Search for the cell housing the specified text and yield its (x, y) center coordinate. 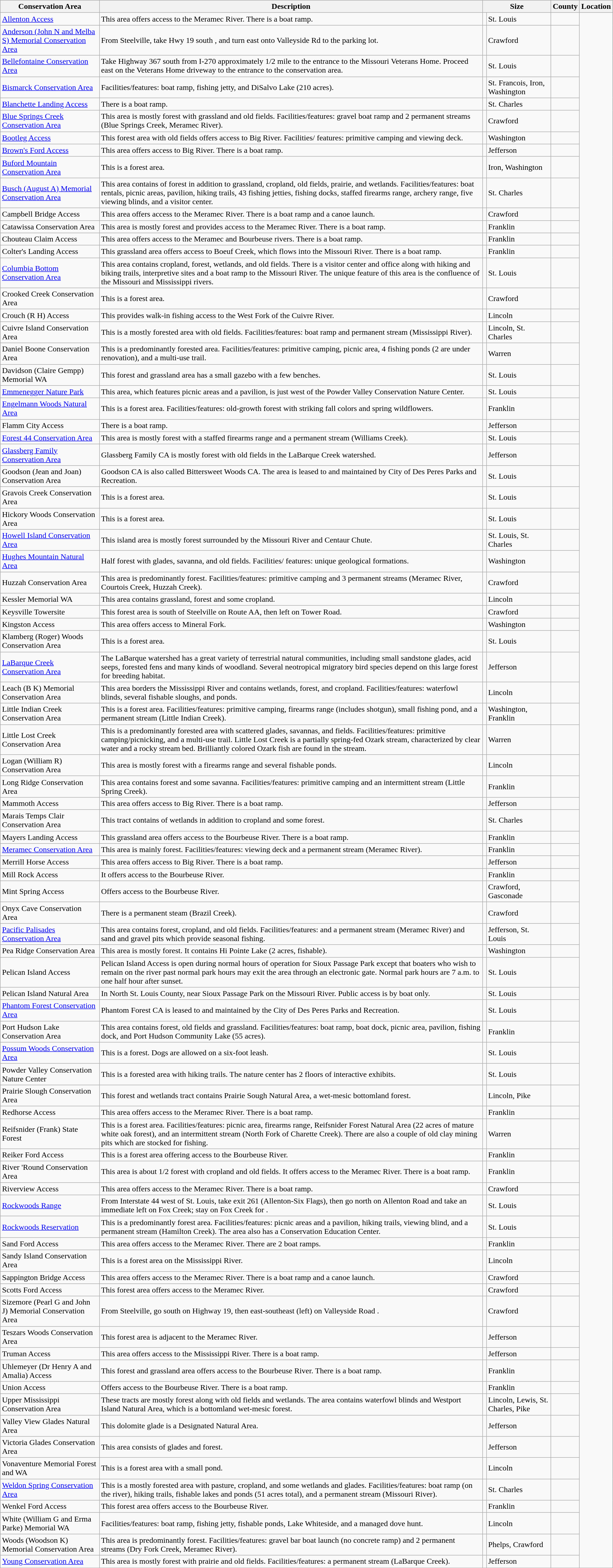
Colter's Landing Access (50, 252)
Crooked Creek Conservation Area (50, 298)
This area, which features picnic areas and a pavilion, is just west of the Powder Valley Conservation Nature Center. (291, 392)
St. Louis, St. Charles (519, 540)
Lincoln, Pike (519, 1096)
This dolomite glade is a Designated Natural Area. (291, 1425)
This forest area offers access to the Bourbeuse River. (291, 1506)
This area contains grassland, forest and some cropland. (291, 599)
This is a mostly forested area with old fields. Facilities/features: boat ramp and permanent stream (Mississippi River). (291, 332)
Crouch (R H) Access (50, 315)
Powder Valley Conservation Nature Center (50, 1074)
Howell Island Conservation Area (50, 540)
Cuivre Island Conservation Area (50, 332)
From Steelville, take Hwy 19 south , and turn east onto Valleyside Rd to the parking lot. (291, 40)
Busch (August A) Memorial Conservation Area (50, 193)
Sappington Bridge Access (50, 1277)
Kessler Memorial WA (50, 599)
This is a forest. Dogs are allowed on a six-foot leash. (291, 1053)
This area offers access to the Meramec River. There are 2 boat ramps. (291, 1244)
This is a forest area. Facilities/features: old-growth forest with striking fall colors and spring wildflowers. (291, 408)
This area offers access to the Mississippi River. There is a boat ramp. (291, 1354)
This grassland area offers access to Boeuf Creek, which flows into the Missouri River. There is a boat ramp. (291, 252)
Keysville Towersite (50, 612)
Scotts Ford Access (50, 1290)
Glassberg Family Conservation Area (50, 455)
Pelican Island Access (50, 972)
Catawissa Conservation Area (50, 227)
Little Lost Creek Conservation Area (50, 739)
Description (291, 7)
This area is mainly forest. Facilities/features: viewing deck and a permanent stream (Meramec River). (291, 850)
This grassland area offers access to the Bourbeuse River. There is a boat ramp. (291, 837)
Port Hudson Lake Conservation Area (50, 1031)
Teszars Woods Conservation Area (50, 1337)
Bismarck Conservation Area (50, 87)
Truman Access (50, 1354)
Emmenegger Nature Park (50, 392)
Pacific Palisades Conservation Area (50, 934)
Anderson (John N and Melba S) Memorial Conservation Area (50, 40)
Rockwoods Reservation (50, 1227)
Klamberg (Roger) Woods Conservation Area (50, 641)
This area is about 1/2 forest with cropland and old fields. It offers access to the Meramec River. There is a boat ramp. (291, 1172)
Sizemore (Pearl G and John J) Memorial Conservation Area (50, 1311)
Mill Rock Access (50, 875)
Union Access (50, 1387)
Allenton Access (50, 19)
Huzzah Conservation Area (50, 582)
Phantom Forest CA is leased to and maintained by the City of Des Peres Parks and Recreation. (291, 1010)
Daniel Boone Conservation Area (50, 353)
Forest 44 Conservation Area (50, 438)
Offers access to the Bourbeuse River. (291, 891)
Kingston Access (50, 624)
Victoria Glades Conservation Area (50, 1447)
This area consists of glades and forest. (291, 1447)
This is a forest area on the Mississippi River. (291, 1260)
This area is mostly forest. It contains Hi Pointe Lake (2 acres, fishable). (291, 951)
Davidson (Claire Gempp) Memorial WA (50, 375)
Lincoln, St. Charles (519, 332)
This area contains forest and some savanna. Facilities/features: primitive camping and an intermittent stream (Little Spring Creek). (291, 787)
Uhlemeyer (Dr Henry A and Amalia) Access (50, 1370)
Lincoln, Lewis, St. Charles, Pike (519, 1404)
Mint Spring Access (50, 891)
Conservation Area (50, 7)
Mayers Landing Access (50, 837)
Chouteau Claim Access (50, 239)
Young Conservation Area (50, 1561)
This island area is mostly forest surrounded by the Missouri River and Centaur Chute. (291, 540)
This tract contains of wetlands in addition to cropland and some forest. (291, 820)
This is a forest area with a small pond. (291, 1469)
This area is mostly forest with a staffed firearms range and a permanent stream (Williams Creek). (291, 438)
Mammoth Access (50, 803)
This area is predominantly forest. Facilities/features: primitive camping and 3 permanent streams (Meramec River, Courtois Creek, Huzzah Creek). (291, 582)
There is a permanent steam (Brazil Creek). (291, 913)
Rockwoods Range (50, 1205)
Iron, Washington (519, 167)
Jefferson, St. Louis (519, 934)
Long Ridge Conservation Area (50, 787)
Columbia Bottom Conservation Area (50, 273)
Location (596, 7)
Sandy Island Conservation Area (50, 1260)
This is a forest area offering access to the Bourbeuse River. (291, 1155)
Size (517, 7)
County (565, 7)
Engelmann Woods Natural Area (50, 408)
Upper Mississippi Conservation Area (50, 1404)
Reiker Ford Access (50, 1155)
Riverview Access (50, 1189)
Reifsnider (Frank) State Forest (50, 1133)
Buford Mountain Conservation Area (50, 167)
It offers access to the Bourbeuse River. (291, 875)
Hickory Woods Conservation Area (50, 518)
Phantom Forest Conservation Area (50, 1010)
Phelps, Crawford (519, 1544)
This area is mostly forest and provides access to the Meramec River. There is a boat ramp. (291, 227)
Hughes Mountain Natural Area (50, 561)
Blanchette Landing Access (50, 104)
Logan (William R) Conservation Area (50, 765)
In North St. Louis County, near Sioux Passage Park on the Missouri River. Public access is by boat only. (291, 993)
This forest area is south of Steelville on Route AA, then left on Tower Road. (291, 612)
Goodson CA is also called Bittersweet Woods CA. The area is leased to and maintained by City of Des Peres Parks and Recreation. (291, 476)
Crawford, Gasconade (519, 891)
Leach (B K) Memorial Conservation Area (50, 692)
Meramec Conservation Area (50, 850)
White (William G and Erma Parke) Memorial WA (50, 1523)
This area is mostly forest with a firearms range and several fishable ponds. (291, 765)
This provides walk-in fishing access to the West Fork of the Cuivre River. (291, 315)
Wenkel Ford Access (50, 1506)
This forest area with old fields offers access to Big River. Facilities/ features: primitive camping and viewing deck. (291, 138)
Brown's Ford Access (50, 150)
Little Indian Creek Conservation Area (50, 714)
LaBarque Creek Conservation Area (50, 667)
This area offers access to the Meramec and Bourbeuse rivers. There is a boat ramp. (291, 239)
Half forest with glades, savanna, and old fields. Facilities/ features: unique geological formations. (291, 561)
Facilities/features: boat ramp, fishing jetty, and DiSalvo Lake (210 acres). (291, 87)
From Steelville, go south on Highway 19, then east-southeast (left) on Valleyside Road . (291, 1311)
This forest area offers access to the Meramec River. (291, 1290)
Gravois Creek Conservation Area (50, 497)
Merrill Horse Access (50, 862)
Possum Woods Conservation Area (50, 1053)
This forest area is adjacent to the Meramec River. (291, 1337)
St. Francois, Iron, Washington (519, 87)
This forest and grassland area offers access to the Bourbeuse River. There is a boat ramp. (291, 1370)
Blue Springs Creek Conservation Area (50, 121)
Valley View Glades Natural Area (50, 1425)
Glassberg Family CA is mostly forest with old fields in the LaBarque Creek watershed. (291, 455)
Vonaventure Memorial Forest and WA (50, 1469)
This area offers access to Mineral Fork. (291, 624)
Washington, Franklin (519, 714)
Redhorse Access (50, 1112)
Weldon Spring Conservation Area (50, 1489)
Bootleg Access (50, 138)
Prairie Slough Conservation Area (50, 1096)
Facilities/features: boat ramp, fishing jetty, fishable ponds, Lake Whiteside, and a managed dove hunt. (291, 1523)
Goodson (Jean and Joan) Conservation Area (50, 476)
Onyx Cave Conservation Area (50, 913)
This forest and wetlands tract contains Prairie Sough Natural Area, a wet-mesic bottomland forest. (291, 1096)
Campbell Bridge Access (50, 214)
This area is mostly forest with prairie and old fields. Facilities/features: a permanent stream (LaBarque Creek). (291, 1561)
Bellefontaine Conservation Area (50, 66)
This is a forested area with hiking trails. The nature center has 2 floors of interactive exhibits. (291, 1074)
Sand Ford Access (50, 1244)
Pea Ridge Conservation Area (50, 951)
Flamm City Access (50, 425)
This forest and grassland area has a small gazebo with a few benches. (291, 375)
River 'Round Conservation Area (50, 1172)
Woods (Woodson K) Memorial Conservation Area (50, 1544)
Marais Temps Clair Conservation Area (50, 820)
Offers access to the Bourbeuse River. There is a boat ramp. (291, 1387)
Pelican Island Natural Area (50, 993)
